Capture the cell that displays the provided text and extract its (X, Y) central coordinate. 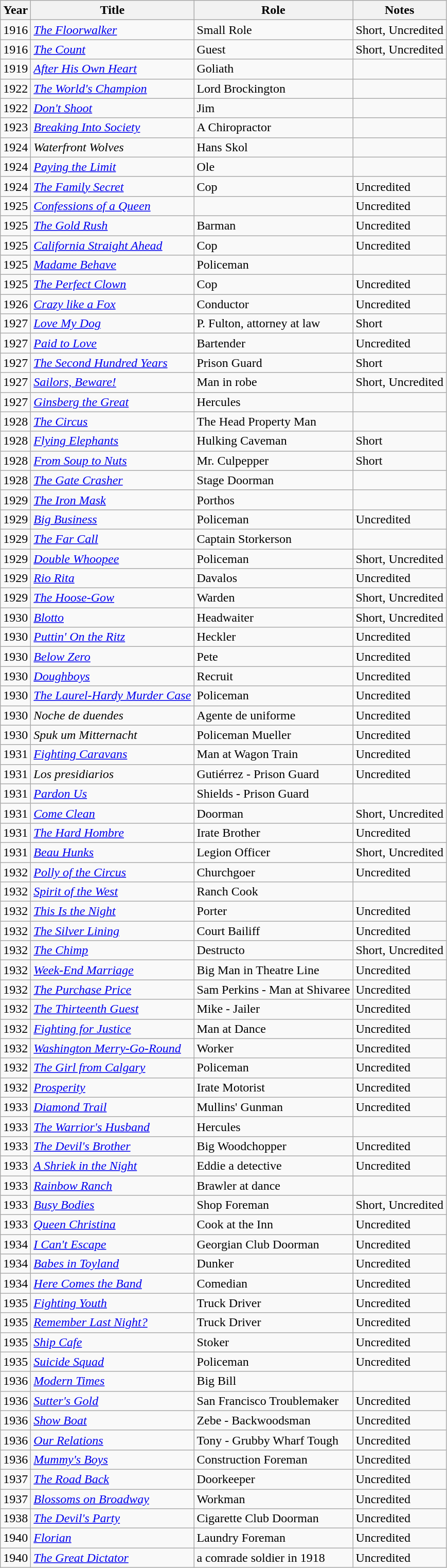
The Family Secret (112, 186)
Bartender (274, 343)
Conductor (274, 304)
Cook at the Inn (274, 1225)
Doorkeeper (274, 1479)
The Far Call (112, 539)
Headwaiter (274, 618)
Shields - Prison Guard (274, 794)
Florian (112, 1538)
Show Boat (112, 1420)
Queen Christina (112, 1225)
The Second Hundred Years (112, 363)
Porthos (274, 500)
Ginsberg the Great (112, 402)
Big Man in Theatre Line (274, 970)
I Can't Escape (112, 1244)
Paying the Limit (112, 167)
Puttin' On the Ritz (112, 637)
Role (274, 10)
Davalos (274, 578)
1938 (15, 1519)
Hans Skol (274, 147)
Diamond Trail (112, 1107)
Worker (274, 1048)
Love My Dog (112, 324)
Workman (274, 1499)
Fighting Youth (112, 1303)
a comrade soldier in 1918 (274, 1558)
Babes in Toyland (112, 1264)
Notes (400, 10)
Porter (274, 911)
Breaking Into Society (112, 128)
Ole (274, 167)
1919 (15, 69)
Madame Behave (112, 265)
Heckler (274, 637)
Come Clean (112, 813)
Big Woodchopper (274, 1146)
Noche de duendes (112, 715)
Here Comes the Band (112, 1283)
The World's Champion (112, 89)
Destructo (274, 950)
The Purchase Price (112, 990)
P. Fulton, attorney at law (274, 324)
Legion Officer (274, 852)
The Count (112, 49)
Brawler at dance (274, 1185)
Blotto (112, 618)
Big Bill (274, 1381)
Ship Cafe (112, 1342)
Prosperity (112, 1087)
The Chimp (112, 950)
Polly of the Circus (112, 872)
Policeman Mueller (274, 735)
Pete (274, 657)
Year (15, 10)
Mummy's Boys (112, 1459)
Rio Rita (112, 578)
Man at Wagon Train (274, 754)
The Floorwalker (112, 30)
Doughboys (112, 676)
Tony - Grubby Wharf Tough (274, 1440)
1926 (15, 304)
Confessions of a Queen (112, 206)
Irate Brother (274, 833)
Dunker (274, 1264)
The Devil's Brother (112, 1146)
Busy Bodies (112, 1205)
Laundry Foreman (274, 1538)
Title (112, 10)
The Gate Crasher (112, 480)
Paid to Love (112, 343)
The Gold Rush (112, 225)
Comedian (274, 1283)
Guest (274, 49)
Prison Guard (274, 363)
The Head Property Man (274, 421)
From Soup to Nuts (112, 461)
The Great Dictator (112, 1558)
Barman (274, 225)
Sutter's Gold (112, 1401)
Big Business (112, 519)
Zebe - Backwoodsman (274, 1420)
Suicide Squad (112, 1362)
The Warrior's Husband (112, 1126)
Crazy like a Fox (112, 304)
A Shriek in the Night (112, 1166)
1923 (15, 128)
Small Role (274, 30)
A Chiropractor (274, 128)
The Perfect Clown (112, 285)
Captain Storkerson (274, 539)
Remember Last Night? (112, 1323)
Warden (274, 598)
Mr. Culpepper (274, 461)
Recruit (274, 676)
Irate Motorist (274, 1087)
Beau Hunks (112, 852)
Don't Shoot (112, 108)
California Straight Ahead (112, 245)
Court Bailiff (274, 931)
Jim (274, 108)
Below Zero (112, 657)
Hulking Caveman (274, 441)
The Silver Lining (112, 931)
Fighting for Justice (112, 1029)
Fighting Caravans (112, 754)
Washington Merry-Go-Round (112, 1048)
The Thirteenth Guest (112, 1009)
Stage Doorman (274, 480)
Los presidiarios (112, 774)
Doorman (274, 813)
The Hoose-Gow (112, 598)
Agente de uniforme (274, 715)
Mike - Jailer (274, 1009)
Week-End Marriage (112, 970)
Georgian Club Doorman (274, 1244)
Our Relations (112, 1440)
The Laurel-Hardy Murder Case (112, 696)
Flying Elephants (112, 441)
Spuk um Mitternacht (112, 735)
Double Whoopee (112, 558)
Man in robe (274, 382)
Shop Foreman (274, 1205)
Lord Brockington (274, 89)
The Girl from Calgary (112, 1068)
Sailors, Beware! (112, 382)
Modern Times (112, 1381)
Goliath (274, 69)
Spirit of the West (112, 892)
Churchgoer (274, 872)
Construction Foreman (274, 1459)
The Circus (112, 421)
This Is the Night (112, 911)
After His Own Heart (112, 69)
Gutiérrez - Prison Guard (274, 774)
The Road Back (112, 1479)
Rainbow Ranch (112, 1185)
The Iron Mask (112, 500)
Blossoms on Broadway (112, 1499)
The Hard Hombre (112, 833)
Pardon Us (112, 794)
Cigarette Club Doorman (274, 1519)
Waterfront Wolves (112, 147)
San Francisco Troublemaker (274, 1401)
Sam Perkins - Man at Shivaree (274, 990)
Ranch Cook (274, 892)
Eddie a detective (274, 1166)
Stoker (274, 1342)
The Devil's Party (112, 1519)
Mullins' Gunman (274, 1107)
Man at Dance (274, 1029)
